From the cell containing the given text, extract its center point as [X, Y] coordinate. 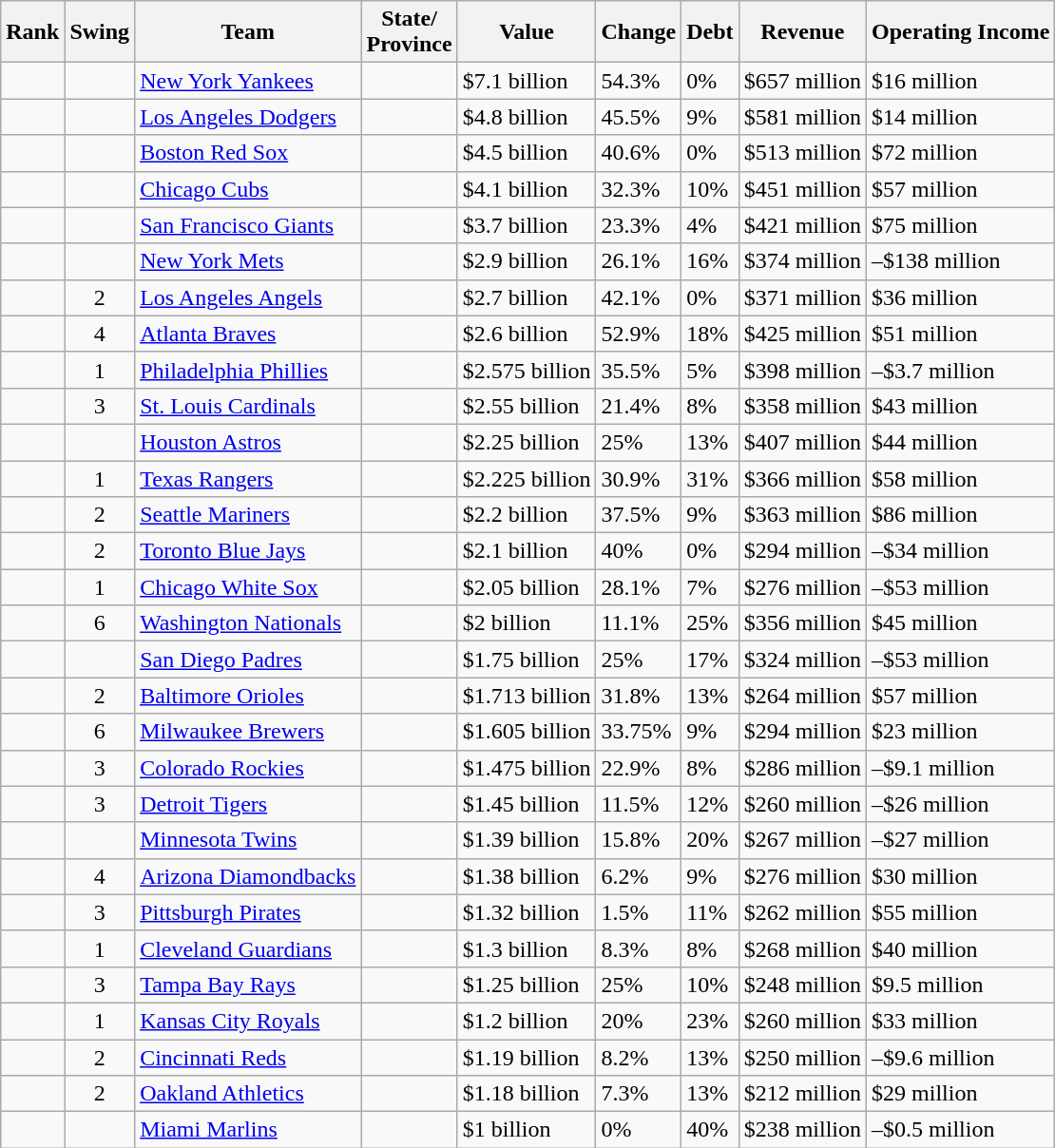
$72 million [961, 153]
31% [710, 478]
–$34 million [961, 551]
$30 million [961, 876]
$581 million [802, 117]
Swing [100, 32]
42.1% [639, 297]
$267 million [802, 840]
$374 million [802, 261]
Debt [710, 32]
Miami Marlins [248, 1130]
Operating Income [961, 32]
San Diego Padres [248, 660]
Detroit Tigers [248, 804]
37.5% [639, 515]
52.9% [639, 334]
–$26 million [961, 804]
18% [710, 334]
Revenue [802, 32]
$2.225 billion [527, 478]
$363 million [802, 515]
$513 million [802, 153]
Colorado Rockies [248, 768]
New York Mets [248, 261]
Texas Rangers [248, 478]
28.1% [639, 587]
45.5% [639, 117]
$16 million [961, 81]
21.4% [639, 406]
$36 million [961, 297]
$264 million [802, 696]
7% [710, 587]
–$27 million [961, 840]
11% [710, 912]
$45 million [961, 623]
$75 million [961, 225]
–$9.1 million [961, 768]
7.3% [639, 1094]
$371 million [802, 297]
$1.39 billion [527, 840]
$366 million [802, 478]
$1.475 billion [527, 768]
$248 million [802, 985]
Pittsburgh Pirates [248, 912]
$324 million [802, 660]
–$3.7 million [961, 370]
$657 million [802, 81]
$1.18 billion [527, 1094]
Philadelphia Phillies [248, 370]
$1.2 billion [527, 1021]
Chicago White Sox [248, 587]
$86 million [961, 515]
$1.45 billion [527, 804]
8.2% [639, 1058]
St. Louis Cardinals [248, 406]
31.8% [639, 696]
$451 million [802, 189]
54.3% [639, 81]
San Francisco Giants [248, 225]
$2.25 billion [527, 442]
State/Province [409, 32]
Value [527, 32]
Minnesota Twins [248, 840]
$33 million [961, 1021]
$1.38 billion [527, 876]
$250 million [802, 1058]
Milwaukee Brewers [248, 732]
$23 million [961, 732]
Atlanta Braves [248, 334]
$4.8 billion [527, 117]
$43 million [961, 406]
$212 million [802, 1094]
12% [710, 804]
$1.605 billion [527, 732]
$2.6 billion [527, 334]
–$138 million [961, 261]
23.3% [639, 225]
$2.55 billion [527, 406]
$2.05 billion [527, 587]
Cleveland Guardians [248, 948]
$29 million [961, 1094]
–$9.6 million [961, 1058]
$358 million [802, 406]
$2 billion [527, 623]
$1 billion [527, 1130]
4% [710, 225]
$1.713 billion [527, 696]
Oakland Athletics [248, 1094]
Boston Red Sox [248, 153]
$286 million [802, 768]
40.6% [639, 153]
$2.575 billion [527, 370]
$51 million [961, 334]
New York Yankees [248, 81]
23% [710, 1021]
35.5% [639, 370]
8.3% [639, 948]
26.1% [639, 261]
32.3% [639, 189]
$4.5 billion [527, 153]
16% [710, 261]
Seattle Mariners [248, 515]
$421 million [802, 225]
Los Angeles Dodgers [248, 117]
Cincinnati Reds [248, 1058]
Rank [32, 32]
$1.25 billion [527, 985]
$40 million [961, 948]
$1.32 billion [527, 912]
1.5% [639, 912]
Houston Astros [248, 442]
$58 million [961, 478]
30.9% [639, 478]
Washington Nationals [248, 623]
$425 million [802, 334]
$3.7 billion [527, 225]
Chicago Cubs [248, 189]
–$0.5 million [961, 1130]
5% [710, 370]
6.2% [639, 876]
$238 million [802, 1130]
Los Angeles Angels [248, 297]
$262 million [802, 912]
$14 million [961, 117]
$268 million [802, 948]
Team [248, 32]
Arizona Diamondbacks [248, 876]
22.9% [639, 768]
$1.75 billion [527, 660]
33.75% [639, 732]
$398 million [802, 370]
$7.1 billion [527, 81]
$1.19 billion [527, 1058]
15.8% [639, 840]
$9.5 million [961, 985]
11.1% [639, 623]
$2.2 billion [527, 515]
Change [639, 32]
Kansas City Royals [248, 1021]
$4.1 billion [527, 189]
Toronto Blue Jays [248, 551]
Tampa Bay Rays [248, 985]
$356 million [802, 623]
$44 million [961, 442]
$1.3 billion [527, 948]
Baltimore Orioles [248, 696]
$2.1 billion [527, 551]
11.5% [639, 804]
$2.9 billion [527, 261]
$55 million [961, 912]
17% [710, 660]
$2.7 billion [527, 297]
$407 million [802, 442]
